Detect which cell encompasses the target text, then output its [x, y] center coordinate. 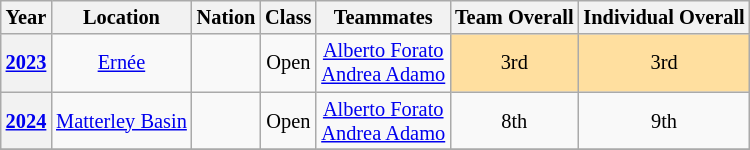
8th [514, 121]
Nation [226, 17]
2024 [26, 121]
Team Overall [514, 17]
Teammates [383, 17]
Ernée [121, 63]
Year [26, 17]
Class [288, 17]
2023 [26, 63]
Individual Overall [664, 17]
Location [121, 17]
Matterley Basin [121, 121]
9th [664, 121]
